Locate the cell with the specified text and output its (x, y) center coordinate. 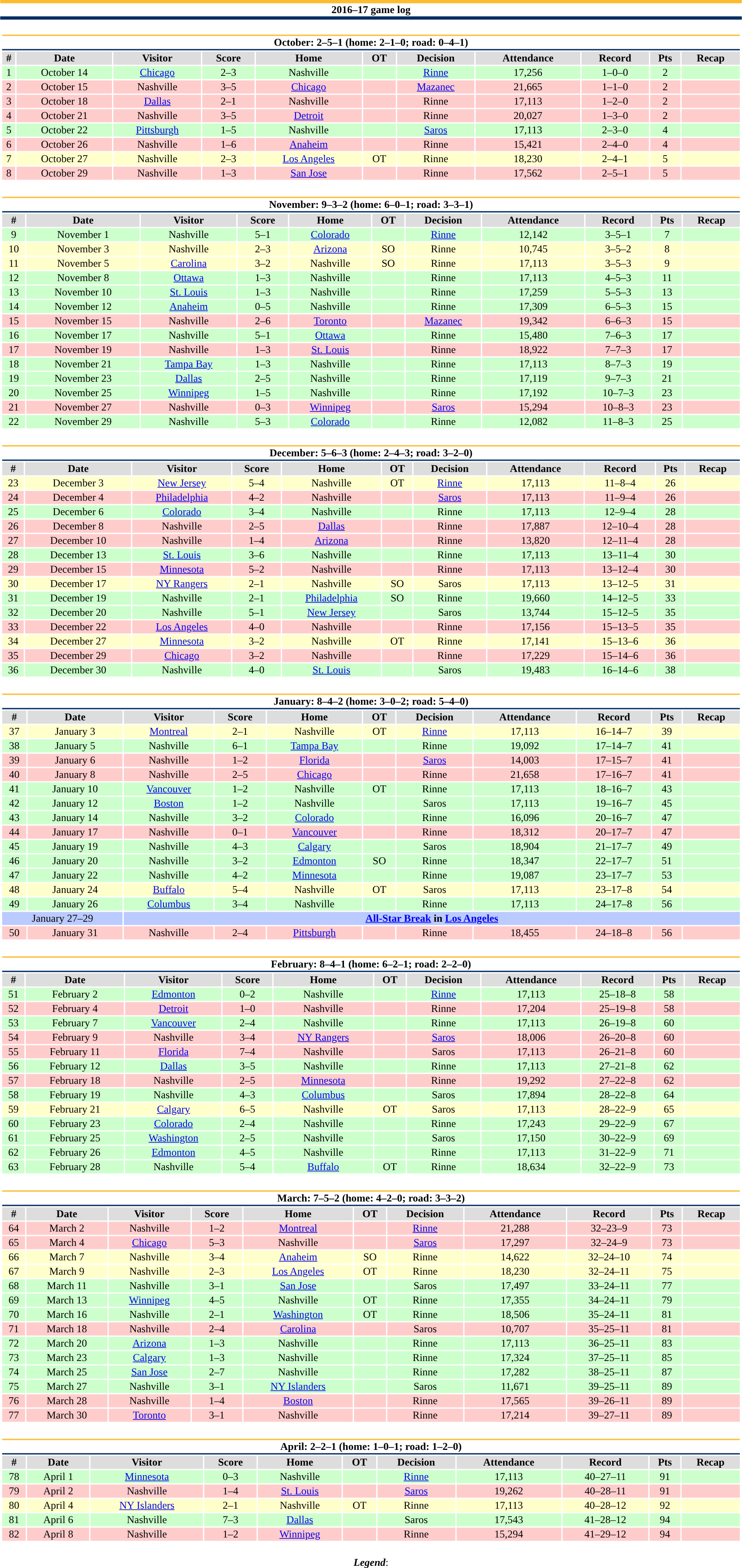
19,262 (509, 1491)
19,342 (534, 321)
61 (13, 1138)
13–12–5 (620, 584)
63 (13, 1167)
34 (13, 641)
10,707 (515, 1329)
19,660 (535, 598)
35–24–11 (609, 1315)
March 28 (67, 1401)
18,347 (525, 861)
12,082 (534, 421)
15,480 (534, 335)
3–5–1 (618, 235)
17,887 (535, 526)
February 23 (75, 1124)
38–25–11 (609, 1372)
40–28–12 (605, 1506)
17,894 (531, 1095)
52 (13, 1009)
12–9–4 (620, 512)
18,455 (525, 933)
5–2 (256, 570)
4–5–3 (618, 278)
15–13–6 (620, 641)
November 1 (83, 235)
18,312 (525, 832)
34–24–11 (609, 1300)
15–12–5 (620, 612)
46 (14, 861)
November 21 (83, 364)
9–7–3 (618, 379)
11–8–3 (618, 421)
December 8 (78, 526)
18,904 (525, 847)
November 5 (83, 264)
3–5–3 (618, 264)
February 12 (75, 1066)
83 (667, 1344)
November 15 (83, 321)
19,483 (535, 670)
39–26–11 (609, 1401)
17,204 (531, 1009)
February 7 (75, 1023)
November 25 (83, 393)
18 (14, 364)
17,156 (535, 627)
17,565 (515, 1401)
6–6–3 (618, 321)
17,150 (531, 1138)
26–20–8 (618, 1038)
March 20 (67, 1344)
November 8 (83, 278)
March 7 (67, 1257)
1–1–0 (615, 87)
7–4 (248, 1052)
0–2 (248, 994)
November 3 (83, 249)
17,543 (509, 1520)
February 2 (75, 994)
October 18 (65, 102)
13,820 (535, 541)
18–16–7 (614, 789)
November: 9–3–2 (home: 6–0–1; road: 3–3–1) (371, 205)
17,259 (534, 292)
All-Star Break in Los Angeles (432, 918)
33–24–11 (609, 1286)
February 4 (75, 1009)
25–18–8 (618, 994)
14–12–5 (620, 598)
40–28–11 (605, 1491)
10,745 (534, 249)
December 19 (78, 598)
39–27–11 (609, 1415)
17,355 (515, 1300)
October: 2–5–1 (home: 2–1–0; road: 0–4–1) (371, 43)
6–5 (248, 1109)
17–16–7 (614, 774)
7–7–3 (618, 350)
2–7 (217, 1372)
92 (665, 1506)
December 10 (78, 541)
32 (13, 612)
November 29 (83, 421)
January: 8–4–2 (home: 3–0–2; road: 5–4–0) (371, 702)
March 2 (67, 1229)
January 19 (75, 847)
0–1 (240, 832)
April 4 (58, 1506)
18,506 (515, 1315)
15–13–5 (620, 627)
April 2 (58, 1491)
January 26 (75, 904)
27–22–8 (618, 1080)
6–5–3 (618, 306)
3–6 (256, 555)
40 (14, 774)
11,671 (515, 1386)
October 15 (65, 87)
December 29 (78, 656)
January 5 (75, 746)
17,309 (534, 306)
February 26 (75, 1153)
5–5–3 (618, 292)
11–8–4 (620, 483)
March 30 (67, 1415)
17–14–7 (614, 746)
March 18 (67, 1329)
23–17–7 (614, 876)
March 27 (67, 1386)
41–28–12 (605, 1520)
14,622 (515, 1257)
March: 7–5–2 (home: 4–2–0; road: 3–3–2) (371, 1198)
68 (14, 1286)
13–11–4 (620, 555)
6 (9, 144)
October 29 (65, 173)
1–3–0 (615, 115)
28–22–9 (618, 1109)
March 9 (67, 1271)
37 (14, 732)
87 (667, 1372)
13,744 (535, 612)
15,421 (528, 144)
10 (14, 249)
December 4 (78, 497)
February 18 (75, 1080)
19–16–7 (614, 803)
20,027 (528, 115)
20–17–7 (614, 832)
20 (14, 393)
39–25–11 (609, 1386)
16 (14, 335)
0–5 (263, 306)
10–8–3 (618, 407)
January 3 (75, 732)
42 (14, 803)
32–22–9 (618, 1167)
32–24–11 (609, 1271)
37–25–11 (609, 1358)
February 9 (75, 1038)
17,562 (528, 173)
January 22 (75, 876)
57 (13, 1080)
December 22 (78, 627)
March 25 (67, 1372)
21,665 (528, 87)
41–29–12 (605, 1534)
January 12 (75, 803)
21,658 (525, 774)
17,243 (531, 1124)
December 6 (78, 512)
January 27–29 (62, 918)
21–17–7 (614, 847)
2–6 (263, 321)
24–17–8 (614, 904)
18,634 (531, 1167)
November 27 (83, 407)
2–5–1 (615, 173)
October 27 (65, 159)
24–18–8 (614, 933)
17,497 (515, 1286)
14,003 (525, 760)
March 23 (67, 1358)
17,256 (528, 73)
February: 8–4–1 (home: 6–2–1; road: 2–2–0) (371, 964)
30–22–9 (618, 1138)
1–0–0 (615, 73)
19,087 (525, 876)
23–17–8 (614, 889)
January 10 (75, 789)
February 28 (75, 1167)
October 21 (65, 115)
17,229 (535, 656)
February 11 (75, 1052)
17,119 (534, 379)
17,297 (515, 1242)
October 14 (65, 73)
55 (13, 1052)
29 (13, 570)
January 20 (75, 861)
17,282 (515, 1372)
November 19 (83, 350)
26–21–8 (618, 1052)
16–14–7 (614, 732)
80 (14, 1506)
October 26 (65, 144)
April 6 (58, 1520)
16,096 (525, 818)
3–5–2 (618, 249)
20–16–7 (614, 818)
December 13 (78, 555)
36–25–11 (609, 1344)
12 (14, 278)
6–1 (240, 746)
18,006 (531, 1038)
1 (9, 73)
February 25 (75, 1138)
17,324 (515, 1358)
January 6 (75, 760)
1–6 (228, 144)
2016–17 game log (371, 10)
2–3–0 (615, 130)
March 4 (67, 1242)
March 11 (67, 1286)
January 17 (75, 832)
December: 5–6–3 (home: 2–4–3; road: 3–2–0) (371, 453)
44 (14, 832)
59 (13, 1109)
29–22–9 (618, 1124)
February 19 (75, 1095)
December 15 (78, 570)
21,288 (515, 1229)
17–15–7 (614, 760)
December 20 (78, 612)
January 8 (75, 774)
12–10–4 (620, 526)
19,092 (525, 746)
82 (14, 1534)
November 12 (83, 306)
48 (14, 889)
November 23 (83, 379)
10–7–3 (618, 393)
17,192 (534, 393)
28–22–8 (618, 1095)
November 17 (83, 335)
11–9–4 (620, 497)
December 17 (78, 584)
27–21–8 (618, 1066)
32–23–9 (609, 1229)
January 14 (75, 818)
2–4–1 (615, 159)
25–19–8 (618, 1009)
32–24–10 (609, 1257)
13–12–4 (620, 570)
14 (14, 306)
March 13 (67, 1300)
27 (13, 541)
40–27–11 (605, 1477)
8–7–3 (618, 364)
24 (13, 497)
February 21 (75, 1109)
January 31 (75, 933)
17,214 (515, 1415)
1–2–0 (615, 102)
1–0 (248, 1009)
7–3 (230, 1520)
19,292 (531, 1080)
18,922 (534, 350)
35–25–11 (609, 1329)
70 (14, 1315)
October 22 (65, 130)
76 (14, 1401)
31–22–9 (618, 1153)
16–14–6 (620, 670)
78 (14, 1477)
17,141 (535, 641)
December 30 (78, 670)
December 3 (78, 483)
15–14–6 (620, 656)
7–6–3 (618, 335)
December 27 (78, 641)
12–11–4 (620, 541)
March 16 (67, 1315)
72 (14, 1344)
April: 2–2–1 (home: 1–0–1; road: 1–2–0) (371, 1447)
April 8 (58, 1534)
22–17–7 (614, 861)
April 1 (58, 1477)
November 10 (83, 292)
32–24–9 (609, 1242)
85 (667, 1358)
3 (9, 102)
22 (14, 421)
2–4–0 (615, 144)
12,142 (534, 235)
50 (14, 933)
January 24 (75, 889)
26–19–8 (618, 1023)
66 (14, 1257)
